Detect which cell encompasses the target text, then output its (x, y) center coordinate. 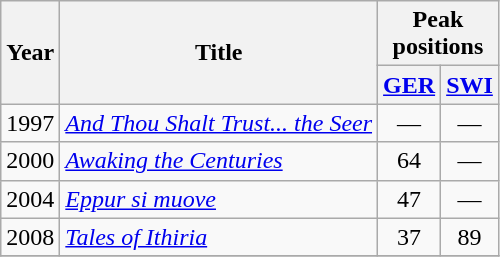
Year (30, 52)
Awaking the Centuries (219, 161)
37 (410, 237)
GER (410, 85)
1997 (30, 123)
2008 (30, 237)
89 (470, 237)
Eppur si muove (219, 199)
Tales of Ithiria (219, 237)
2004 (30, 199)
64 (410, 161)
And Thou Shalt Trust... the Seer (219, 123)
SWI (470, 85)
47 (410, 199)
2000 (30, 161)
Title (219, 52)
Peak positions (438, 34)
